Return (x, y) of the center of cell containing provided text 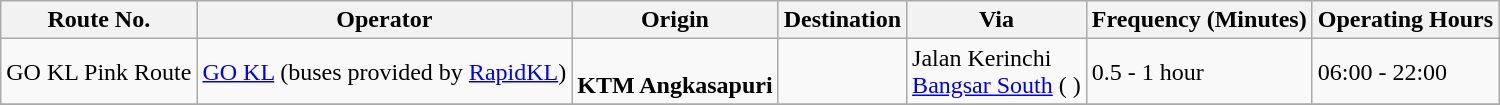
KTM Angkasapuri (675, 72)
Via (997, 20)
Route No. (99, 20)
GO KL (buses provided by RapidKL) (384, 72)
Destination (842, 20)
Jalan KerinchiBangsar South ( ) (997, 72)
GO KL Pink Route (99, 72)
0.5 - 1 hour (1199, 72)
Frequency (Minutes) (1199, 20)
06:00 - 22:00 (1405, 72)
Operator (384, 20)
Operating Hours (1405, 20)
Origin (675, 20)
